Find where the given text appears and provide that cell's center as [X, Y] coordinate. 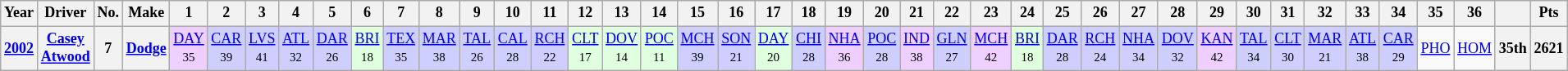
TEX35 [401, 48]
CLT17 [586, 48]
KAN42 [1217, 48]
35th [1513, 48]
CAR39 [226, 48]
5 [331, 13]
CAR29 [1398, 48]
2 [226, 13]
29 [1217, 13]
35 [1436, 13]
POC28 [882, 48]
15 [697, 13]
9 [477, 13]
Pts [1549, 13]
ATL32 [296, 48]
19 [844, 13]
MAR38 [439, 48]
3 [263, 13]
Dodge [146, 48]
28 [1177, 13]
2002 [20, 48]
13 [622, 13]
Year [20, 13]
27 [1139, 13]
TAL34 [1254, 48]
14 [659, 13]
CLT30 [1288, 48]
DAR28 [1062, 48]
No. [108, 13]
6 [368, 13]
MAR21 [1325, 48]
25 [1062, 13]
LVS41 [263, 48]
21 [917, 13]
24 [1027, 13]
PHO [1436, 48]
1 [189, 13]
22 [952, 13]
20 [882, 13]
16 [737, 13]
8 [439, 13]
18 [809, 13]
CHI28 [809, 48]
23 [991, 13]
TAL26 [477, 48]
POC11 [659, 48]
MCH39 [697, 48]
DAY35 [189, 48]
33 [1363, 13]
GLN27 [952, 48]
RCH22 [550, 48]
ATL38 [1363, 48]
10 [512, 13]
31 [1288, 13]
Driver [66, 13]
Make [146, 13]
MCH42 [991, 48]
17 [774, 13]
IND38 [917, 48]
DOV32 [1177, 48]
11 [550, 13]
34 [1398, 13]
DAY20 [774, 48]
30 [1254, 13]
32 [1325, 13]
4 [296, 13]
DAR26 [331, 48]
2621 [1549, 48]
26 [1100, 13]
Casey Atwood [66, 48]
12 [586, 13]
HOM [1475, 48]
DOV14 [622, 48]
RCH24 [1100, 48]
CAL28 [512, 48]
NHA36 [844, 48]
SON21 [737, 48]
36 [1475, 13]
NHA34 [1139, 48]
